Scan for the cell matching the given text and deliver its (x, y) coordinate at center. 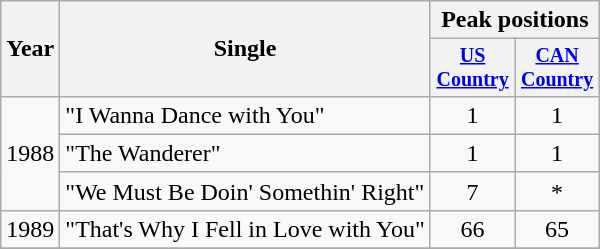
"The Wanderer" (246, 153)
Year (30, 49)
CAN Country (557, 68)
1988 (30, 153)
US Country (472, 68)
"We Must Be Doin' Somethin' Right" (246, 191)
Single (246, 49)
65 (557, 229)
"I Wanna Dance with You" (246, 115)
66 (472, 229)
"That's Why I Fell in Love with You" (246, 229)
Peak positions (514, 20)
1989 (30, 229)
7 (472, 191)
* (557, 191)
